Output the (x, y) coordinate of the center of the cell containing the given text.  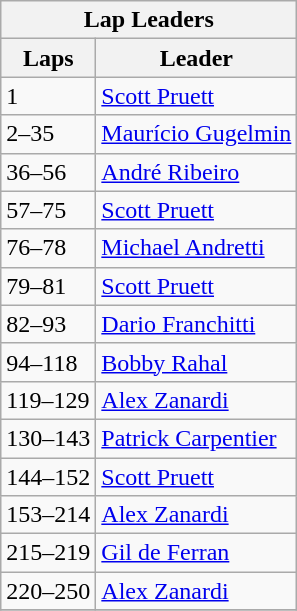
Gil de Ferran (196, 553)
Lap Leaders (149, 20)
79–81 (48, 286)
Laps (48, 58)
130–143 (48, 438)
1 (48, 96)
Bobby Rahal (196, 362)
215–219 (48, 553)
Patrick Carpentier (196, 438)
André Ribeiro (196, 172)
Michael Andretti (196, 248)
Maurício Gugelmin (196, 134)
36–56 (48, 172)
2–35 (48, 134)
144–152 (48, 477)
82–93 (48, 324)
Leader (196, 58)
94–118 (48, 362)
153–214 (48, 515)
220–250 (48, 591)
Dario Franchitti (196, 324)
76–78 (48, 248)
57–75 (48, 210)
119–129 (48, 400)
